Provide the (x, y) coordinate of the cell's center where the given text is located.  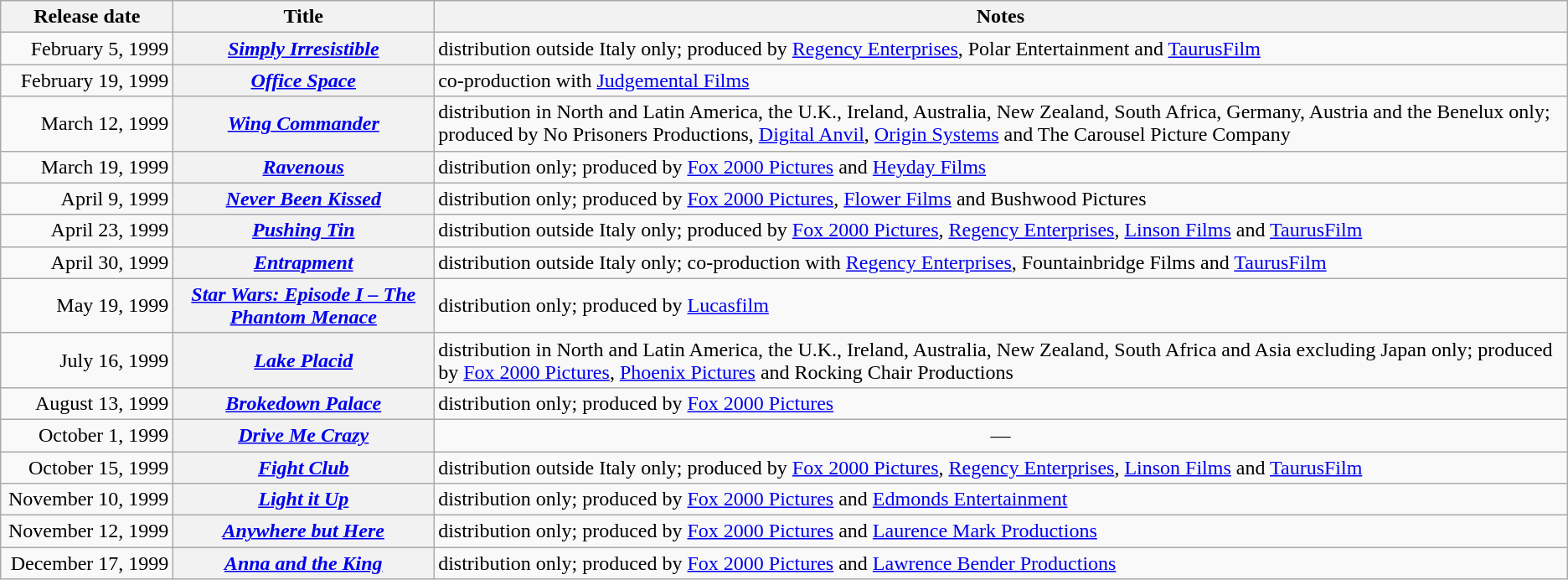
October 15, 1999 (87, 467)
Drive Me Crazy (303, 435)
distribution only; produced by Fox 2000 Pictures and Heyday Films (1001, 167)
distribution outside Italy only; produced by Regency Enterprises, Polar Entertainment and TaurusFilm (1001, 49)
May 19, 1999 (87, 305)
Lake Placid (303, 360)
Never Been Kissed (303, 199)
November 10, 1999 (87, 500)
distribution only; produced by Lucasfilm (1001, 305)
Office Space (303, 80)
April 9, 1999 (87, 199)
distribution only; produced by Fox 2000 Pictures (1001, 403)
Fight Club (303, 467)
Anywhere but Here (303, 531)
Anna and the King (303, 563)
Simply Irresistible (303, 49)
— (1001, 435)
distribution outside Italy only; co-production with Regency Enterprises, Fountainbridge Films and TaurusFilm (1001, 262)
Notes (1001, 17)
Title (303, 17)
Release date (87, 17)
Brokedown Palace (303, 403)
Ravenous (303, 167)
November 12, 1999 (87, 531)
February 19, 1999 (87, 80)
distribution only; produced by Fox 2000 Pictures, Flower Films and Bushwood Pictures (1001, 199)
Pushing Tin (303, 230)
co-production with Judgemental Films (1001, 80)
February 5, 1999 (87, 49)
April 30, 1999 (87, 262)
Entrapment (303, 262)
distribution only; produced by Fox 2000 Pictures and Edmonds Entertainment (1001, 500)
August 13, 1999 (87, 403)
distribution only; produced by Fox 2000 Pictures and Lawrence Bender Productions (1001, 563)
distribution only; produced by Fox 2000 Pictures and Laurence Mark Productions (1001, 531)
April 23, 1999 (87, 230)
Light it Up (303, 500)
March 19, 1999 (87, 167)
March 12, 1999 (87, 124)
October 1, 1999 (87, 435)
Wing Commander (303, 124)
Star Wars: Episode I – The Phantom Menace (303, 305)
December 17, 1999 (87, 563)
July 16, 1999 (87, 360)
